Determine the (x, y) coordinate at the center of the cell enclosing the given text.  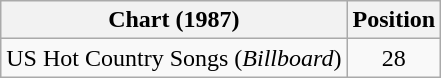
Position (394, 20)
Chart (1987) (174, 20)
US Hot Country Songs (Billboard) (174, 58)
28 (394, 58)
